Find where the given text appears and provide that cell's center as [x, y] coordinate. 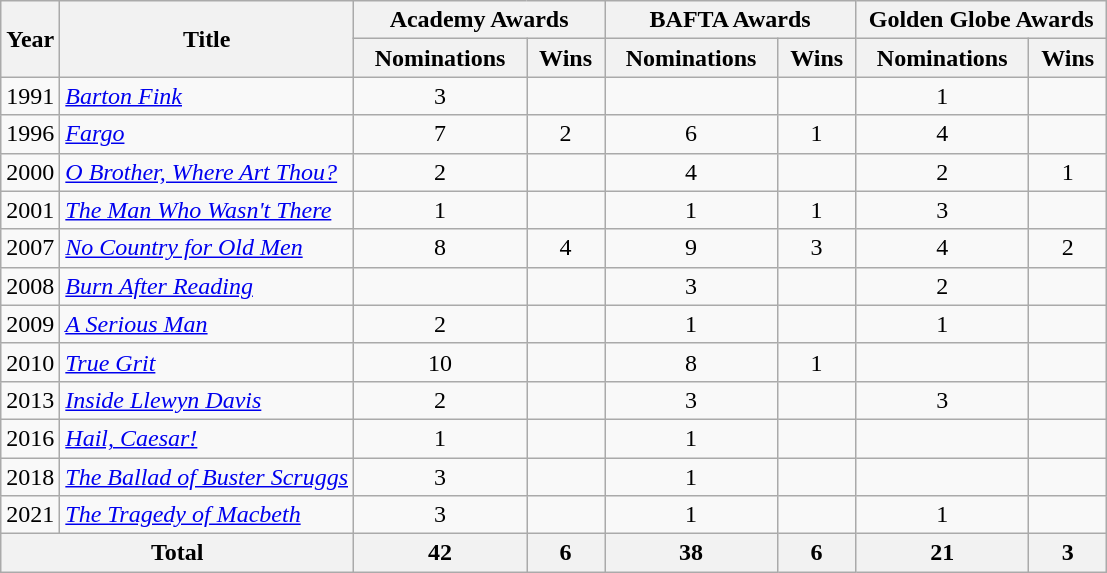
2013 [30, 400]
2007 [30, 248]
21 [942, 553]
Title [207, 39]
10 [440, 362]
The Tragedy of Macbeth [207, 515]
BAFTA Awards [730, 20]
Year [30, 39]
2021 [30, 515]
9 [692, 248]
Barton Fink [207, 96]
No Country for Old Men [207, 248]
A Serious Man [207, 324]
Total [178, 553]
The Man Who Wasn't There [207, 210]
Burn After Reading [207, 286]
2000 [30, 172]
The Ballad of Buster Scruggs [207, 477]
Hail, Caesar! [207, 438]
2009 [30, 324]
42 [440, 553]
1996 [30, 134]
38 [692, 553]
7 [440, 134]
Inside Llewyn Davis [207, 400]
2008 [30, 286]
Academy Awards [480, 20]
1991 [30, 96]
2001 [30, 210]
Golden Globe Awards [982, 20]
O Brother, Where Art Thou? [207, 172]
True Grit [207, 362]
2010 [30, 362]
2018 [30, 477]
Fargo [207, 134]
2016 [30, 438]
